From the cell containing the given text, extract its center point as [X, Y] coordinate. 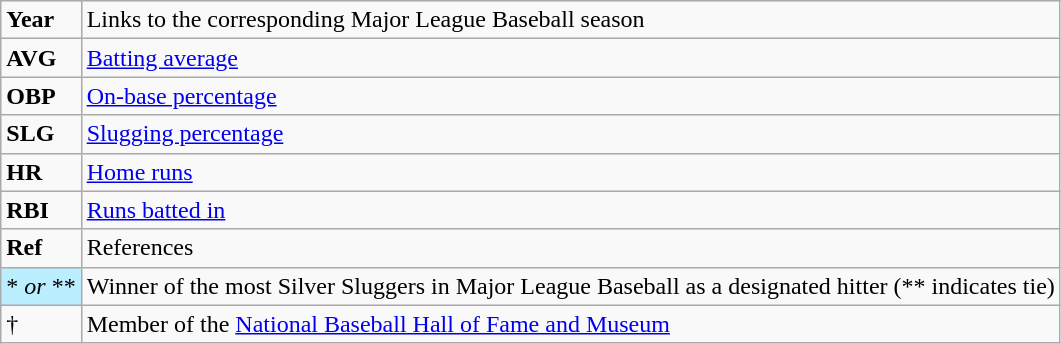
Winner of the most Silver Sluggers in Major League Baseball as a designated hitter (** indicates tie) [570, 286]
Links to the corresponding Major League Baseball season [570, 20]
Member of the National Baseball Hall of Fame and Museum [570, 324]
HR [41, 172]
Ref [41, 248]
Home runs [570, 172]
RBI [41, 210]
OBP [41, 96]
SLG [41, 134]
Slugging percentage [570, 134]
Batting average [570, 58]
* or ** [41, 286]
Year [41, 20]
On-base percentage [570, 96]
Runs batted in [570, 210]
References [570, 248]
AVG [41, 58]
† [41, 324]
